Determine the [X, Y] coordinate at the center of the cell enclosing the given text.  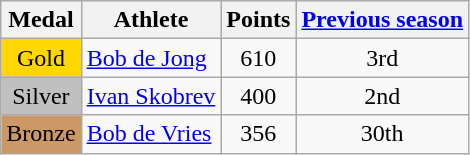
2nd [382, 96]
Silver [41, 96]
Points [258, 20]
356 [258, 134]
Athlete [151, 20]
Bob de Vries [151, 134]
Previous season [382, 20]
Ivan Skobrev [151, 96]
Bronze [41, 134]
Medal [41, 20]
3rd [382, 58]
Gold [41, 58]
400 [258, 96]
Bob de Jong [151, 58]
30th [382, 134]
610 [258, 58]
